Extract the (X, Y) coordinate from the center of the cell holding the provided text.  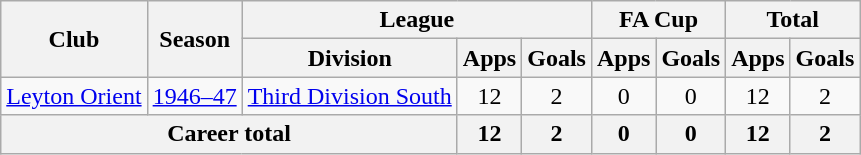
FA Cup (658, 20)
Career total (230, 134)
Season (194, 39)
Total (793, 20)
1946–47 (194, 96)
League (416, 20)
Club (74, 39)
Third Division South (350, 96)
Leyton Orient (74, 96)
Division (350, 58)
